Search for the cell housing the specified text and yield its (x, y) center coordinate. 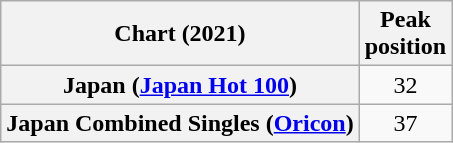
Japan (Japan Hot 100) (180, 85)
Japan Combined Singles (Oricon) (180, 123)
Peakposition (405, 34)
37 (405, 123)
32 (405, 85)
Chart (2021) (180, 34)
